Return [x, y] of the center of cell containing provided text 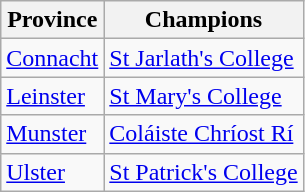
St Jarlath's College [204, 58]
Coláiste Chríost Rí [204, 134]
Ulster [52, 172]
Champions [204, 20]
Province [52, 20]
Connacht [52, 58]
St Patrick's College [204, 172]
St Mary's College [204, 96]
Munster [52, 134]
Leinster [52, 96]
